Find where the given text appears and provide that cell's center as [x, y] coordinate. 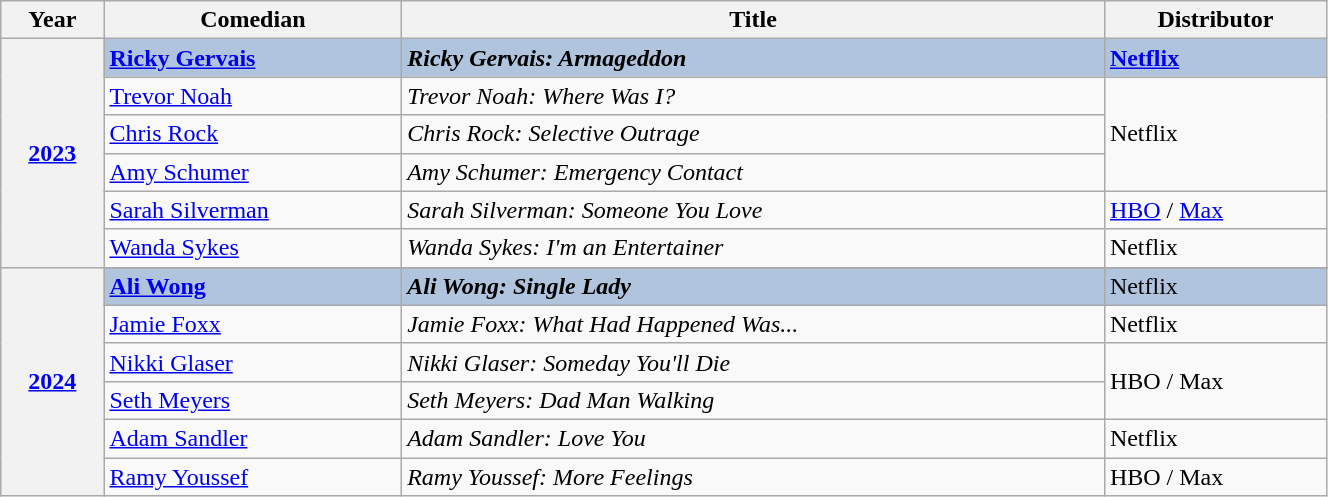
2023 [52, 153]
Trevor Noah [253, 96]
Ramy Youssef [253, 477]
Amy Schumer [253, 172]
Seth Meyers [253, 400]
Sarah Silverman: Someone You Love [754, 210]
Ramy Youssef: More Feelings [754, 477]
Nikki Glaser: Someday You'll Die [754, 362]
Wanda Sykes: I'm an Entertainer [754, 248]
Jamie Foxx: What Had Happened Was... [754, 324]
Chris Rock [253, 134]
2024 [52, 381]
Ricky Gervais [253, 58]
Ricky Gervais: Armageddon [754, 58]
Ali Wong [253, 286]
Jamie Foxx [253, 324]
Ali Wong: Single Lady [754, 286]
Nikki Glaser [253, 362]
Title [754, 20]
Distributor [1215, 20]
Adam Sandler: Love You [754, 438]
Adam Sandler [253, 438]
Year [52, 20]
Chris Rock: Selective Outrage [754, 134]
Sarah Silverman [253, 210]
Wanda Sykes [253, 248]
Amy Schumer: Emergency Contact [754, 172]
Comedian [253, 20]
Seth Meyers: Dad Man Walking [754, 400]
Trevor Noah: Where Was I? [754, 96]
